Extract the (X, Y) coordinate from the center of the cell holding the provided text.  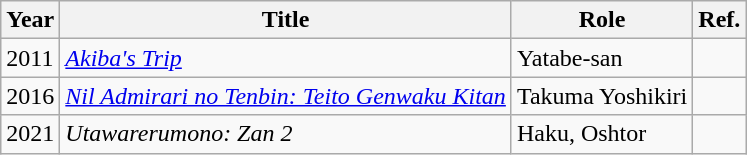
Takuma Yoshikiri (602, 96)
Year (30, 20)
Utawarerumono: Zan 2 (286, 134)
Ref. (720, 20)
Yatabe-san (602, 58)
2016 (30, 96)
2021 (30, 134)
2011 (30, 58)
Role (602, 20)
Haku, Oshtor (602, 134)
Akiba's Trip (286, 58)
Title (286, 20)
Nil Admirari no Tenbin: Teito Genwaku Kitan (286, 96)
